Output the (X, Y) coordinate of the center of the cell containing the given text.  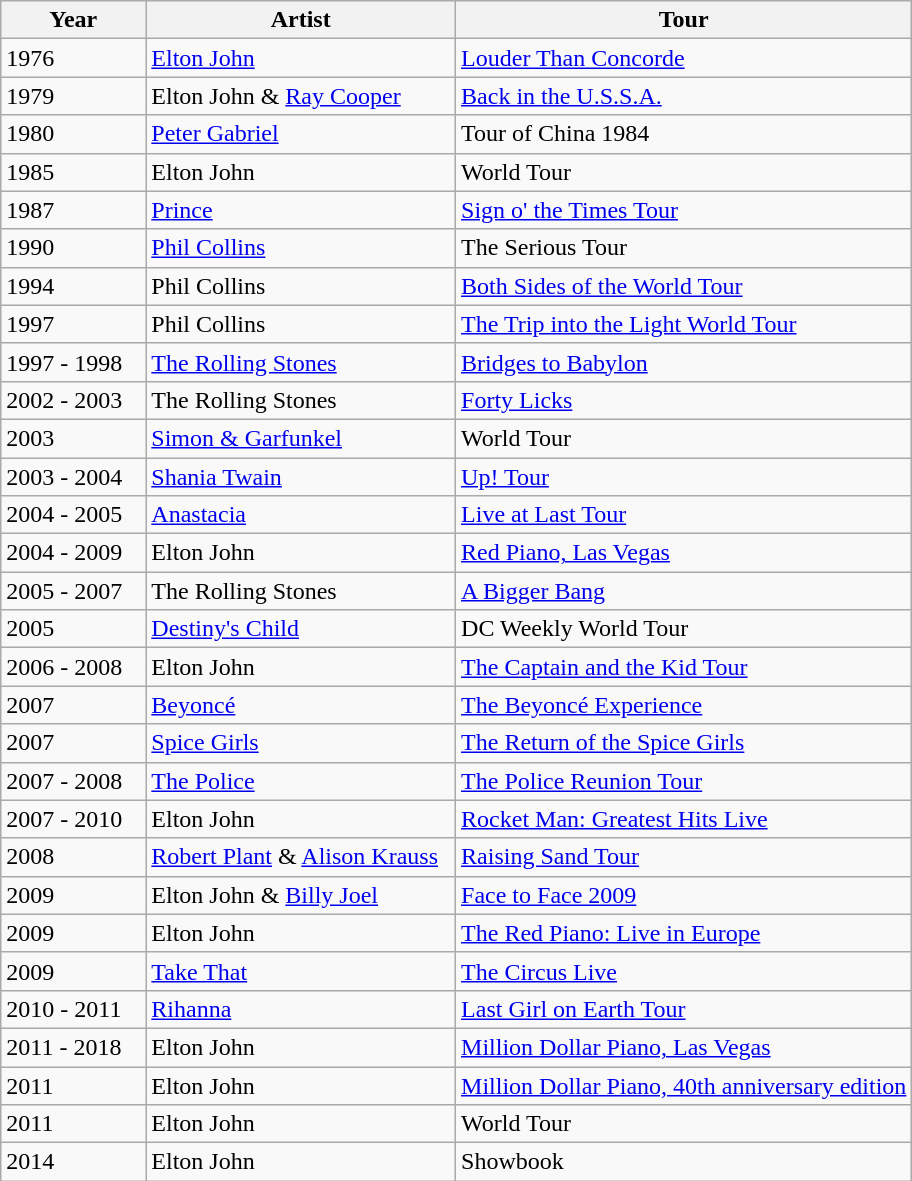
Shania Twain (301, 477)
Back in the U.S.S.A. (684, 96)
Rocket Man: Greatest Hits Live (684, 819)
1980 (74, 134)
1994 (74, 286)
Live at Last Tour (684, 515)
1990 (74, 248)
2010 - 2011 (74, 1009)
1976 (74, 58)
Forty Licks (684, 400)
2007 - 2008 (74, 781)
Showbook (684, 1162)
1997 (74, 324)
Both Sides of the World Tour (684, 286)
The Beyoncé Experience (684, 705)
1997 - 1998 (74, 362)
The Trip into the Light World Tour (684, 324)
Rihanna (301, 1009)
1985 (74, 172)
Raising Sand Tour (684, 857)
Destiny's Child (301, 629)
The Return of the Spice Girls (684, 743)
Spice Girls (301, 743)
Bridges to Babylon (684, 362)
2014 (74, 1162)
Elton John & Billy Joel (301, 895)
Beyoncé (301, 705)
Peter Gabriel (301, 134)
2011 - 2018 (74, 1047)
The Police Reunion Tour (684, 781)
Red Piano, Las Vegas (684, 553)
Anastacia (301, 515)
Tour (684, 20)
Last Girl on Earth Tour (684, 1009)
2003 (74, 438)
Prince (301, 210)
2004 - 2009 (74, 553)
2004 - 2005 (74, 515)
1987 (74, 210)
A Bigger Bang (684, 591)
Million Dollar Piano, Las Vegas (684, 1047)
2003 - 2004 (74, 477)
The Circus Live (684, 971)
Face to Face 2009 (684, 895)
2005 - 2007 (74, 591)
Tour of China 1984 (684, 134)
Sign o' the Times Tour (684, 210)
Take That (301, 971)
DC Weekly World Tour (684, 629)
Simon & Garfunkel (301, 438)
2008 (74, 857)
Elton John & Ray Cooper (301, 96)
2007 - 2010 (74, 819)
2005 (74, 629)
Year (74, 20)
2006 - 2008 (74, 667)
Artist (301, 20)
The Captain and the Kid Tour (684, 667)
Million Dollar Piano, 40th anniversary edition (684, 1085)
Up! Tour (684, 477)
The Serious Tour (684, 248)
The Police (301, 781)
Robert Plant & Alison Krauss (301, 857)
The Red Piano: Live in Europe (684, 933)
1979 (74, 96)
2002 - 2003 (74, 400)
Louder Than Concorde (684, 58)
